Find where the given text appears and provide that cell's center as (x, y) coordinate. 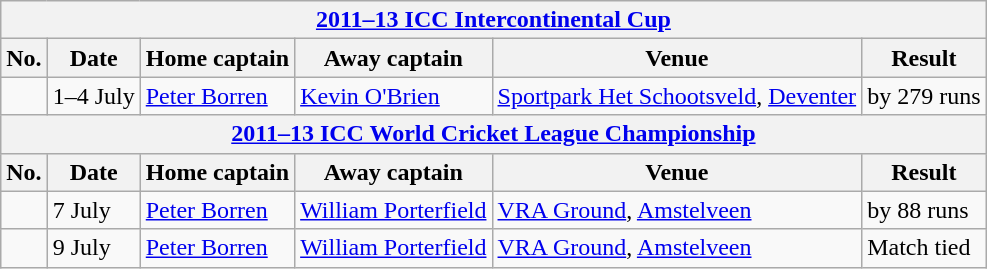
7 July (94, 210)
Match tied (924, 248)
Kevin O'Brien (394, 96)
2011–13 ICC Intercontinental Cup (494, 20)
by 88 runs (924, 210)
Sportpark Het Schootsveld, Deventer (677, 96)
by 279 runs (924, 96)
2011–13 ICC World Cricket League Championship (494, 134)
1–4 July (94, 96)
9 July (94, 248)
